Find where the given text appears and provide that cell's center as [x, y] coordinate. 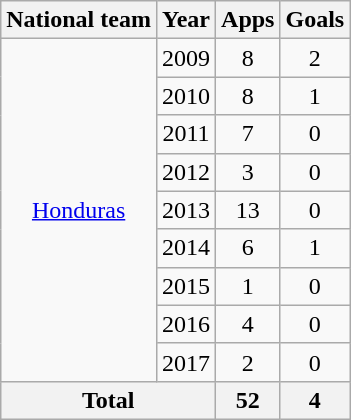
2015 [186, 286]
2013 [186, 210]
Goals [315, 20]
6 [248, 248]
Year [186, 20]
2014 [186, 248]
Apps [248, 20]
2010 [186, 96]
Total [108, 400]
13 [248, 210]
7 [248, 134]
52 [248, 400]
2016 [186, 324]
3 [248, 172]
2011 [186, 134]
2017 [186, 362]
Honduras [79, 210]
2009 [186, 58]
National team [79, 20]
2012 [186, 172]
